Locate the cell with the specified text and output its (X, Y) center coordinate. 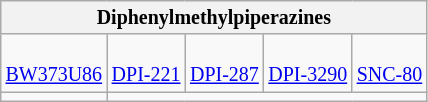
BW373U86 (54, 64)
DPI-287 (224, 64)
Diphenylmethylpiperazines (214, 18)
SNC-80 (390, 64)
DPI-221 (146, 64)
DPI-3290 (308, 64)
